Locate the cell with the specified text and output its [x, y] center coordinate. 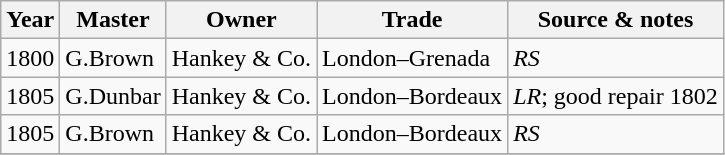
G.Dunbar [113, 96]
London–Grenada [412, 58]
1800 [30, 58]
LR; good repair 1802 [616, 96]
Source & notes [616, 20]
Trade [412, 20]
Owner [241, 20]
Year [30, 20]
Master [113, 20]
